Return the [X, Y] coordinate for the center point of the cell that contains the specified text.  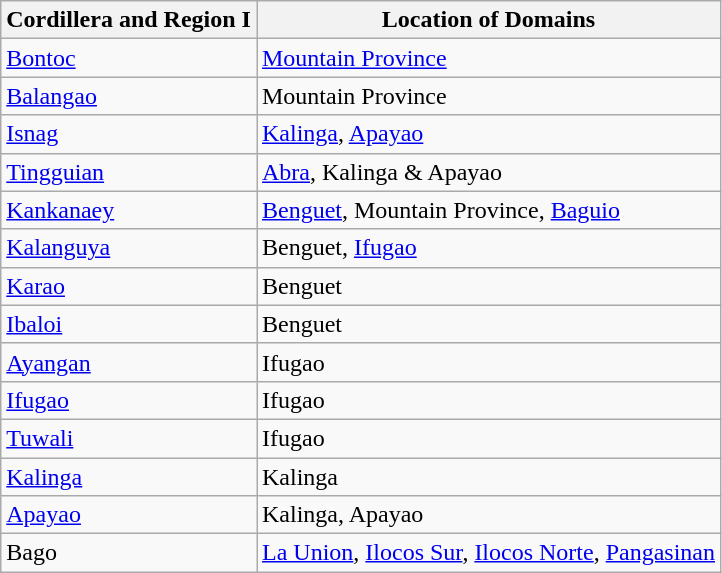
Apayao [129, 515]
Benguet, Mountain Province, Baguio [488, 210]
Location of Domains [488, 20]
La Union, Ilocos Sur, Ilocos Norte, Pangasinan [488, 553]
Karao [129, 286]
Balangao [129, 96]
Bontoc [129, 58]
Kankanaey [129, 210]
Ibaloi [129, 324]
Ayangan [129, 362]
Tingguian [129, 172]
Abra, Kalinga & Apayao [488, 172]
Bago [129, 553]
Isnag [129, 134]
Kalanguya [129, 248]
Tuwali [129, 438]
Benguet, Ifugao [488, 248]
Cordillera and Region I [129, 20]
